For the text-containing cell, return its midpoint in [x, y] coordinate format. 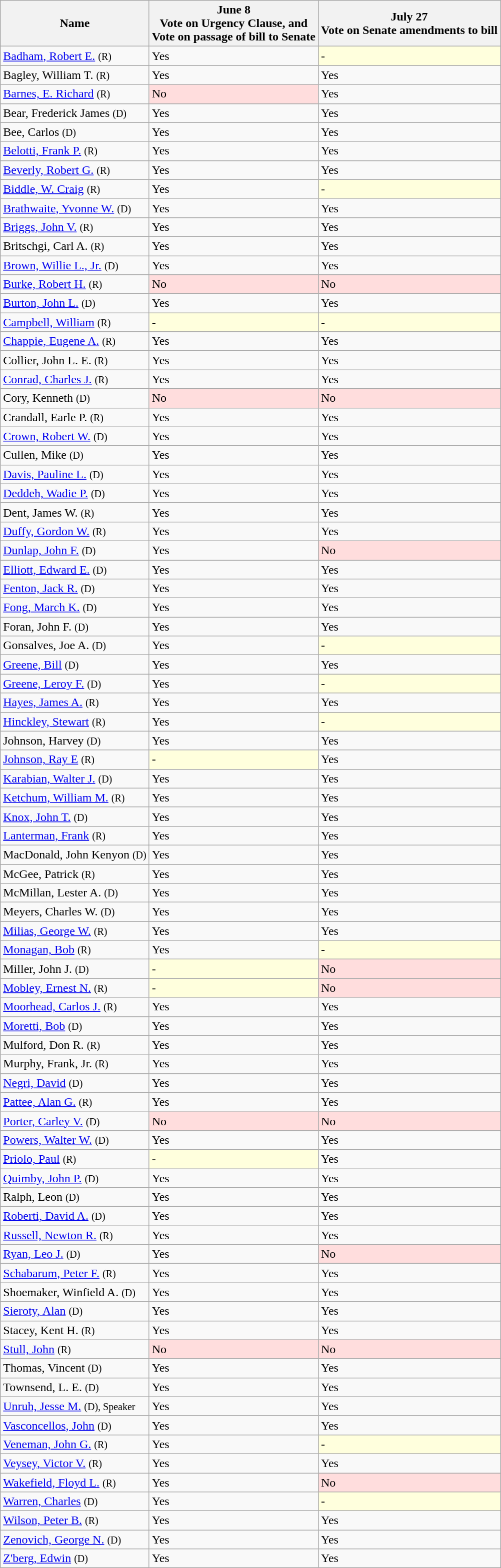
Knox, John T. (D) [75, 816]
McGee, Patrick (R) [75, 874]
Barnes, E. Richard (R) [75, 94]
Dent, James W. (R) [75, 512]
Cory, Kenneth (D) [75, 398]
Porter, Carley V. (D) [75, 1121]
Name [75, 23]
Townsend, L. E. (D) [75, 1387]
Burke, Robert H. (R) [75, 284]
Brathwaite, Yvonne W. (D) [75, 208]
Schabarum, Peter F. (R) [75, 1273]
Veneman, John G. (R) [75, 1444]
Dunlap, John F. (D) [75, 550]
Johnson, Harvey (D) [75, 741]
Mulford, Don R. (R) [75, 1045]
Ketchum, William M. (R) [75, 797]
Shoemaker, Winfield A. (D) [75, 1292]
Deddeh, Wadie P. (D) [75, 493]
Badham, Robert E. (R) [75, 56]
Britschgi, Carl A. (R) [75, 246]
Powers, Walter W. (D) [75, 1140]
Wilson, Peter B. (R) [75, 1521]
Russell, Newton R. (R) [75, 1235]
Bagley, William T. (R) [75, 75]
Belotti, Frank P. (R) [75, 151]
Crown, Robert W. (D) [75, 436]
Hayes, James A. (R) [75, 703]
Milias, George W. (R) [75, 931]
Briggs, John V. (R) [75, 227]
Campbell, William (R) [75, 322]
Brown, Willie L., Jr. (D) [75, 265]
Stull, John (R) [75, 1349]
Greene, Bill (D) [75, 665]
June 8Vote on Urgency Clause, andVote on passage of bill to Senate [233, 23]
Karabian, Walter J. (D) [75, 779]
Moretti, Bob (D) [75, 1026]
Gonsalves, Joe A. (D) [75, 646]
Collier, John L. E. (R) [75, 360]
Quimby, John P. (D) [75, 1178]
Mobley, Ernest N. (R) [75, 988]
Vasconcellos, John (D) [75, 1425]
Miller, John J. (D) [75, 969]
MacDonald, John Kenyon (D) [75, 854]
Bear, Frederick James (D) [75, 113]
Zenovich, George N. (D) [75, 1540]
Ryan, Leo J. (D) [75, 1254]
Moorhead, Carlos J. (R) [75, 1007]
Z'berg, Edwin (D) [75, 1559]
Lanterman, Frank (R) [75, 835]
Burton, John L. (D) [75, 303]
Murphy, Frank, Jr. (R) [75, 1064]
Greene, Leroy F. (D) [75, 684]
Davis, Pauline L. (D) [75, 474]
Fenton, Jack R. (D) [75, 589]
Chappie, Eugene A. (R) [75, 341]
Thomas, Vincent (D) [75, 1368]
Crandall, Earle P. (R) [75, 417]
Biddle, W. Craig (R) [75, 189]
Meyers, Charles W. (D) [75, 912]
July 27Vote on Senate amendments to bill [409, 23]
Roberti, David A. (D) [75, 1216]
Sieroty, Alan (D) [75, 1311]
Priolo, Paul (R) [75, 1159]
Pattee, Alan G. (R) [75, 1102]
Elliott, Edward E. (D) [75, 569]
Ralph, Leon (D) [75, 1197]
Unruh, Jesse M. (D), Speaker [75, 1406]
Monagan, Bob (R) [75, 950]
Conrad, Charles J. (R) [75, 379]
Warren, Charles (D) [75, 1502]
Duffy, Gordon W. (R) [75, 531]
Cullen, Mike (D) [75, 455]
Fong, March K. (D) [75, 608]
Stacey, Kent H. (R) [75, 1330]
Bee, Carlos (D) [75, 132]
Hinckley, Stewart (R) [75, 722]
Foran, John F. (D) [75, 627]
Wakefield, Floyd L. (R) [75, 1483]
McMillan, Lester A. (D) [75, 893]
Veysey, Victor V. (R) [75, 1463]
Negri, David (D) [75, 1083]
Johnson, Ray E (R) [75, 760]
Beverly, Robert G. (R) [75, 170]
